Detect which cell encompasses the target text, then output its [x, y] center coordinate. 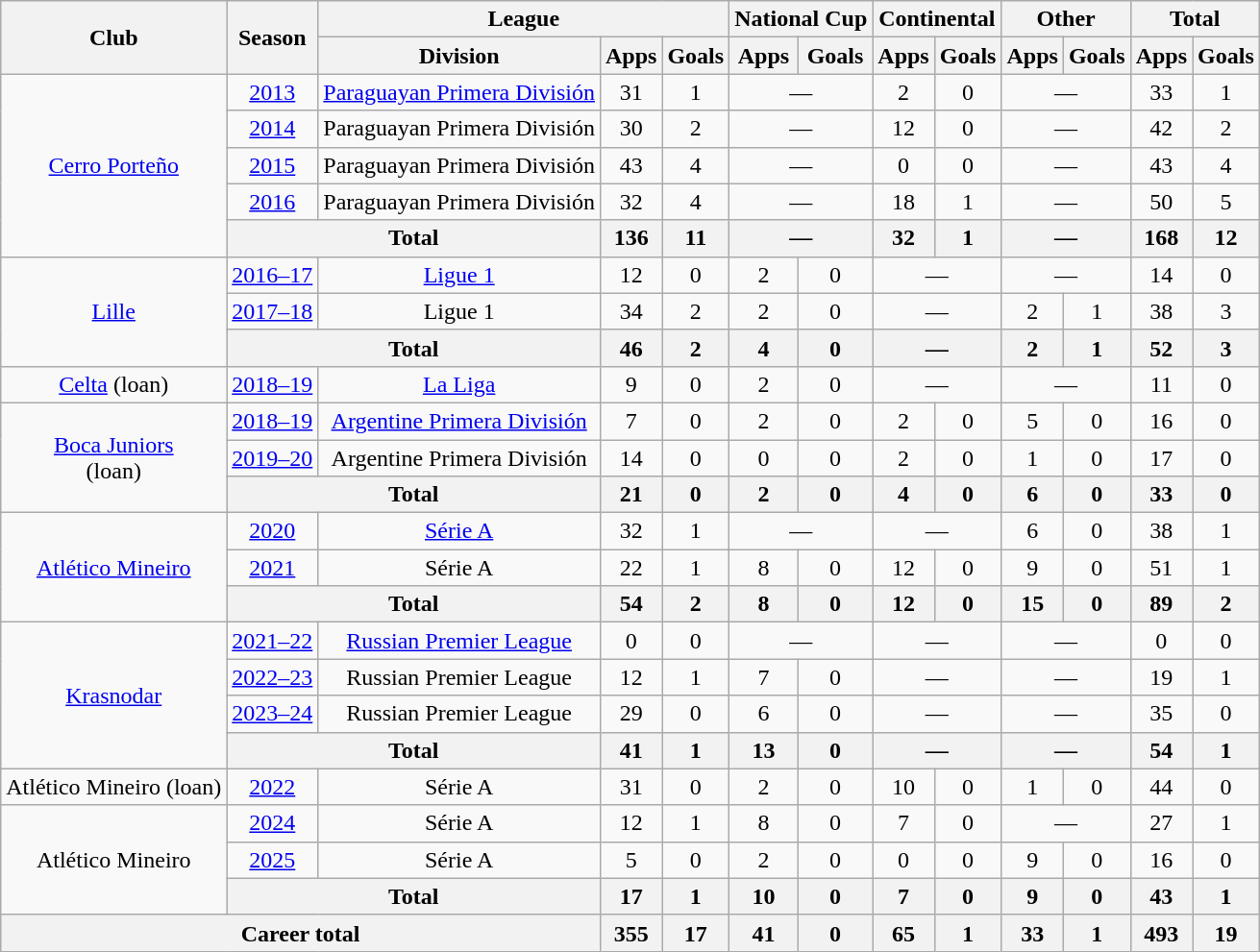
Division [459, 56]
2021–22 [273, 641]
Continental [937, 19]
136 [630, 238]
15 [1032, 604]
44 [1161, 787]
Career total [301, 933]
Other [1066, 19]
Boca Juniors(loan) [113, 457]
355 [630, 933]
2022–23 [273, 677]
2016 [273, 202]
Cerro Porteño [113, 165]
13 [764, 750]
168 [1161, 238]
2013 [273, 92]
29 [630, 714]
2020 [273, 531]
Season [273, 37]
2023–24 [273, 714]
2015 [273, 165]
La Liga [459, 384]
35 [1161, 714]
27 [1161, 823]
42 [1161, 129]
65 [903, 933]
52 [1161, 348]
2016–17 [273, 275]
2017–18 [273, 311]
30 [630, 129]
2025 [273, 860]
Lille [113, 311]
2022 [273, 787]
18 [903, 202]
2021 [273, 568]
Celta (loan) [113, 384]
34 [630, 311]
50 [1161, 202]
493 [1161, 933]
Atlético Mineiro (loan) [113, 787]
Club [113, 37]
51 [1161, 568]
League [524, 19]
2019–20 [273, 458]
89 [1161, 604]
Krasnodar [113, 696]
2024 [273, 823]
National Cup [802, 19]
46 [630, 348]
22 [630, 568]
2014 [273, 129]
21 [630, 495]
